Identify which cell holds the provided text, then report its [X, Y] central coordinate. 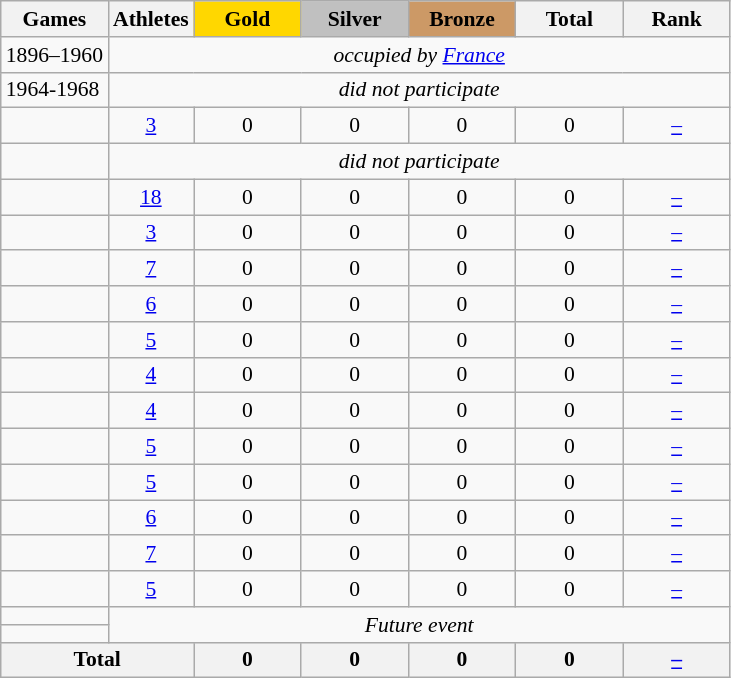
occupied by France [419, 55]
18 [151, 197]
1896–1960 [54, 55]
Bronze [462, 19]
Gold [248, 19]
Games [54, 19]
Future event [419, 625]
Rank [676, 19]
Athletes [151, 19]
1964-1968 [54, 90]
Silver [354, 19]
